Pinpoint the cell where the given text exists, returning its [x, y] midpoint coordinate. 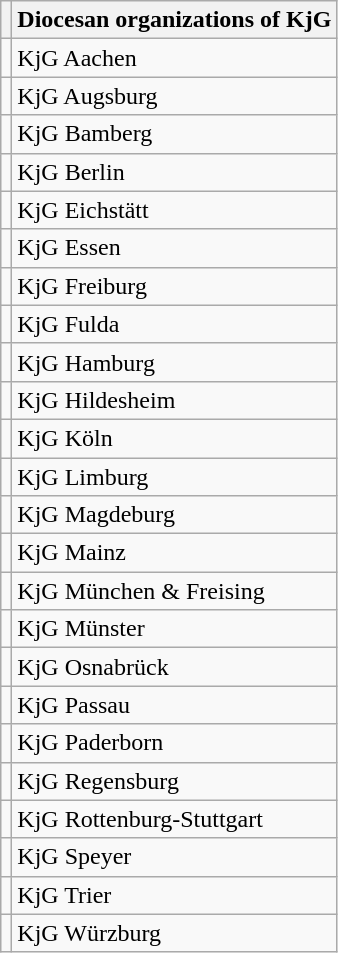
KjG München & Freising [174, 591]
KjG Paderborn [174, 743]
KjG Mainz [174, 553]
KjG Köln [174, 438]
KjG Speyer [174, 857]
KjG Aachen [174, 58]
Diocesan organizations of KjG [174, 20]
KjG Berlin [174, 172]
KjG Osnabrück [174, 667]
KjG Würzburg [174, 933]
KjG Trier [174, 895]
KjG Essen [174, 248]
KjG Magdeburg [174, 515]
KjG Passau [174, 705]
KjG Eichstätt [174, 210]
KjG Rottenburg-Stuttgart [174, 819]
KjG Limburg [174, 477]
KjG Münster [174, 629]
KjG Freiburg [174, 286]
KjG Fulda [174, 324]
KjG Bamberg [174, 134]
KjG Hamburg [174, 362]
KjG Regensburg [174, 781]
KjG Augsburg [174, 96]
KjG Hildesheim [174, 400]
